Provide the [x, y] coordinate of the cell's center where the given text is located.  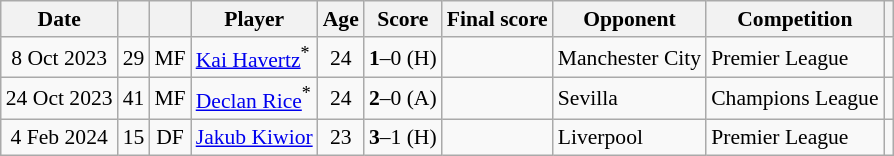
23 [341, 137]
Sevilla [630, 98]
DF [170, 137]
Competition [794, 19]
3–1 (H) [403, 137]
Score [403, 19]
Kai Havertz* [254, 58]
1–0 (H) [403, 58]
Declan Rice* [254, 98]
Final score [498, 19]
Age [341, 19]
Date [60, 19]
2–0 (A) [403, 98]
8 Oct 2023 [60, 58]
Player [254, 19]
Champions League [794, 98]
4 Feb 2024 [60, 137]
24 Oct 2023 [60, 98]
29 [134, 58]
15 [134, 137]
Manchester City [630, 58]
Jakub Kiwior [254, 137]
Liverpool [630, 137]
41 [134, 98]
Opponent [630, 19]
